Output the (x, y) coordinate of the center of the cell containing the given text.  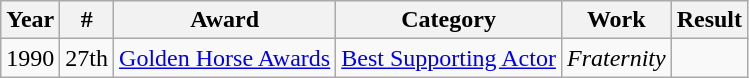
27th (87, 58)
Award (225, 20)
Result (709, 20)
Year (30, 20)
Work (616, 20)
Fraternity (616, 58)
Category (449, 20)
# (87, 20)
Best Supporting Actor (449, 58)
1990 (30, 58)
Golden Horse Awards (225, 58)
